Extract the (X, Y) coordinate from the center of the cell holding the provided text.  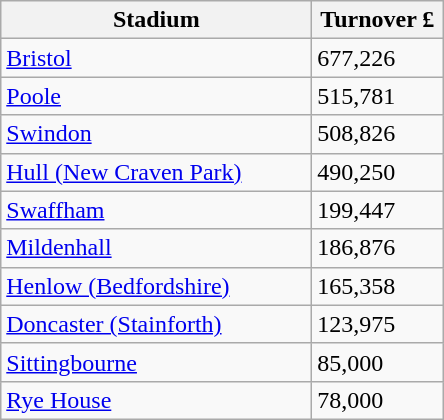
199,447 (378, 210)
Swindon (156, 134)
Poole (156, 96)
165,358 (378, 286)
Mildenhall (156, 248)
515,781 (378, 96)
677,226 (378, 58)
Rye House (156, 400)
Sittingbourne (156, 362)
Doncaster (Stainforth) (156, 324)
Hull (New Craven Park) (156, 172)
186,876 (378, 248)
Stadium (156, 20)
85,000 (378, 362)
123,975 (378, 324)
Swaffham (156, 210)
Henlow (Bedfordshire) (156, 286)
508,826 (378, 134)
Bristol (156, 58)
Turnover £ (378, 20)
78,000 (378, 400)
490,250 (378, 172)
